Determine the [x, y] coordinate at the center of the cell enclosing the given text.  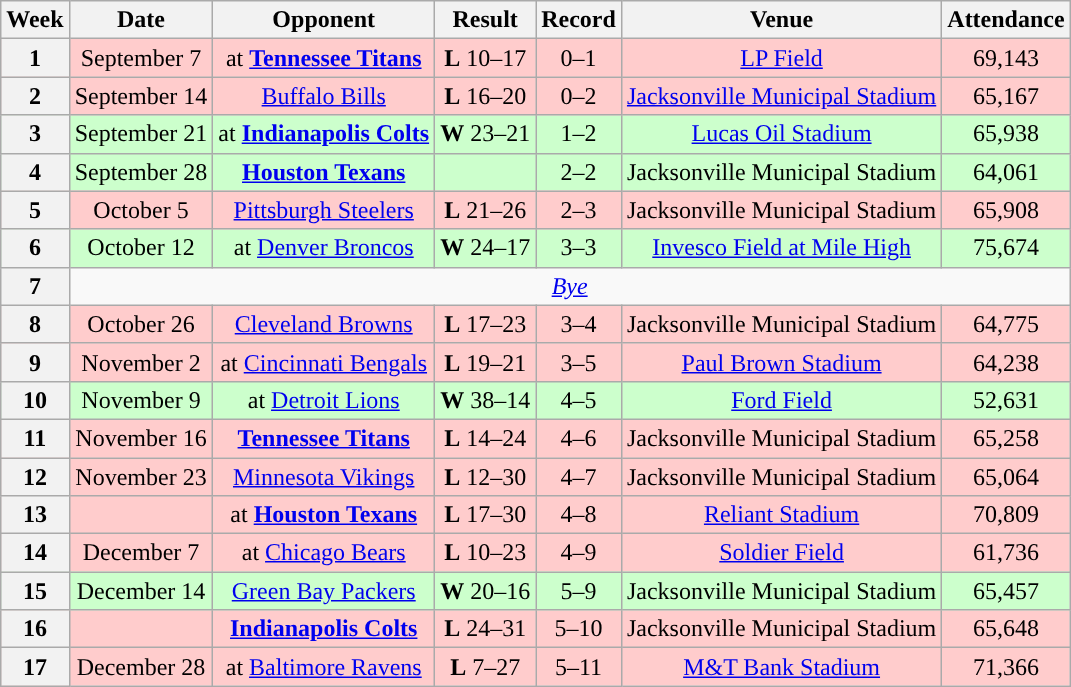
4 [35, 172]
65,258 [1006, 438]
at Indianapolis Colts [324, 134]
70,809 [1006, 515]
at Chicago Bears [324, 553]
October 5 [141, 210]
6 [35, 248]
9 [35, 362]
L 12–30 [486, 477]
at Detroit Lions [324, 400]
4–8 [579, 515]
September 21 [141, 134]
52,631 [1006, 400]
at Baltimore Ravens [324, 667]
at Tennessee Titans [324, 58]
64,238 [1006, 362]
4–6 [579, 438]
October 26 [141, 324]
Opponent [324, 20]
65,648 [1006, 629]
2–2 [579, 172]
2–3 [579, 210]
December 28 [141, 667]
Date [141, 20]
Paul Brown Stadium [781, 362]
17 [35, 667]
Invesco Field at Mile High [781, 248]
Buffalo Bills [324, 96]
September 14 [141, 96]
4–5 [579, 400]
L 10–23 [486, 553]
7 [35, 286]
5–10 [579, 629]
0–2 [579, 96]
L 17–23 [486, 324]
5–9 [579, 591]
at Denver Broncos [324, 248]
3–5 [579, 362]
Reliant Stadium [781, 515]
75,674 [1006, 248]
Tennessee Titans [324, 438]
November 9 [141, 400]
11 [35, 438]
December 7 [141, 553]
Pittsburgh Steelers [324, 210]
65,457 [1006, 591]
L 14–24 [486, 438]
61,736 [1006, 553]
M&T Bank Stadium [781, 667]
Soldier Field [781, 553]
November 16 [141, 438]
64,061 [1006, 172]
L 16–20 [486, 96]
LP Field [781, 58]
12 [35, 477]
2 [35, 96]
4–9 [579, 553]
16 [35, 629]
September 28 [141, 172]
L 19–21 [486, 362]
L 10–17 [486, 58]
4–7 [579, 477]
10 [35, 400]
3–3 [579, 248]
Cleveland Browns [324, 324]
15 [35, 591]
Venue [781, 20]
at Houston Texans [324, 515]
Minnesota Vikings [324, 477]
December 14 [141, 591]
71,366 [1006, 667]
November 2 [141, 362]
8 [35, 324]
Lucas Oil Stadium [781, 134]
at Cincinnati Bengals [324, 362]
5 [35, 210]
Attendance [1006, 20]
1–2 [579, 134]
3 [35, 134]
L 21–26 [486, 210]
64,775 [1006, 324]
Houston Texans [324, 172]
0–1 [579, 58]
W 24–17 [486, 248]
Week [35, 20]
65,064 [1006, 477]
October 12 [141, 248]
Green Bay Packers [324, 591]
5–11 [579, 667]
13 [35, 515]
W 20–16 [486, 591]
Ford Field [781, 400]
65,938 [1006, 134]
3–4 [579, 324]
14 [35, 553]
W 38–14 [486, 400]
L 24–31 [486, 629]
65,908 [1006, 210]
W 23–21 [486, 134]
September 7 [141, 58]
November 23 [141, 477]
1 [35, 58]
Indianapolis Colts [324, 629]
Bye [570, 286]
L 17–30 [486, 515]
65,167 [1006, 96]
L 7–27 [486, 667]
Record [579, 20]
Result [486, 20]
69,143 [1006, 58]
